Determine the (x, y) coordinate at the center of the cell enclosing the given text.  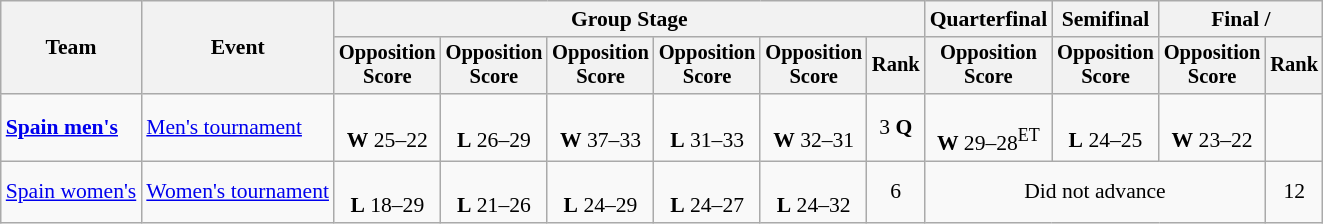
L 24–27 (708, 192)
6 (896, 192)
L 24–29 (600, 192)
Final / (1241, 19)
W 32–31 (814, 128)
Team (72, 48)
L 21–26 (494, 192)
Group Stage (630, 19)
W 23–22 (1212, 128)
Spain women's (72, 192)
L 24–25 (1106, 128)
12 (1294, 192)
Men's tournament (238, 128)
W 37–33 (600, 128)
L 18–29 (388, 192)
L 26–29 (494, 128)
Event (238, 48)
Quarterfinal (989, 19)
Spain men's (72, 128)
W 29–28ET (989, 128)
3 Q (896, 128)
W 25–22 (388, 128)
L 24–32 (814, 192)
L 31–33 (708, 128)
Semifinal (1106, 19)
Did not advance (1096, 192)
Women's tournament (238, 192)
